From the cell containing the given text, extract its center point as (X, Y) coordinate. 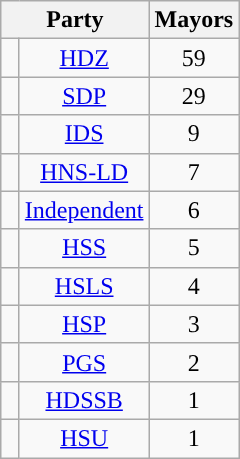
4 (194, 286)
HSP (84, 324)
5 (194, 248)
HSU (84, 438)
HNS-LD (84, 172)
IDS (84, 134)
3 (194, 324)
Independent (84, 210)
2 (194, 362)
7 (194, 172)
59 (194, 58)
29 (194, 96)
6 (194, 210)
HDZ (84, 58)
HSS (84, 248)
9 (194, 134)
HSLS (84, 286)
HDSSB (84, 400)
PGS (84, 362)
SDP (84, 96)
Party (75, 20)
Mayors (194, 20)
